Output the (x, y) coordinate of the center of the cell containing the given text.  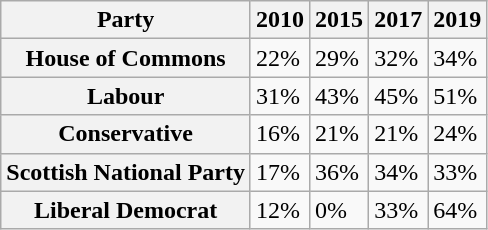
51% (458, 96)
36% (340, 172)
32% (398, 58)
22% (280, 58)
31% (280, 96)
Conservative (126, 134)
House of Commons (126, 58)
Party (126, 20)
2019 (458, 20)
17% (280, 172)
Liberal Democrat (126, 210)
29% (340, 58)
12% (280, 210)
2015 (340, 20)
Labour (126, 96)
2017 (398, 20)
16% (280, 134)
0% (340, 210)
43% (340, 96)
Scottish National Party (126, 172)
64% (458, 210)
24% (458, 134)
2010 (280, 20)
45% (398, 96)
